Locate the cell with the specified text and output its [x, y] center coordinate. 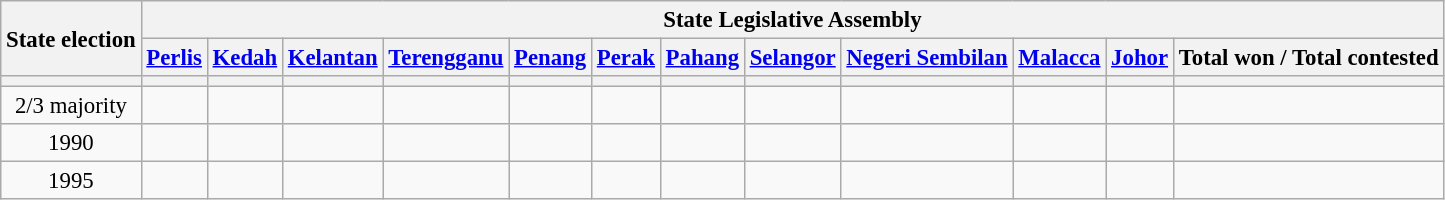
Perak [626, 58]
Total won / Total contested [1308, 58]
Johor [1140, 58]
State Legislative Assembly [792, 20]
State election [71, 38]
Kedah [244, 58]
1995 [71, 181]
Malacca [1060, 58]
Perlis [174, 58]
2/3 majority [71, 106]
Selangor [792, 58]
1990 [71, 143]
Pahang [702, 58]
Penang [550, 58]
Negeri Sembilan [927, 58]
Terengganu [446, 58]
Kelantan [332, 58]
